Search for the cell housing the specified text and yield its [X, Y] center coordinate. 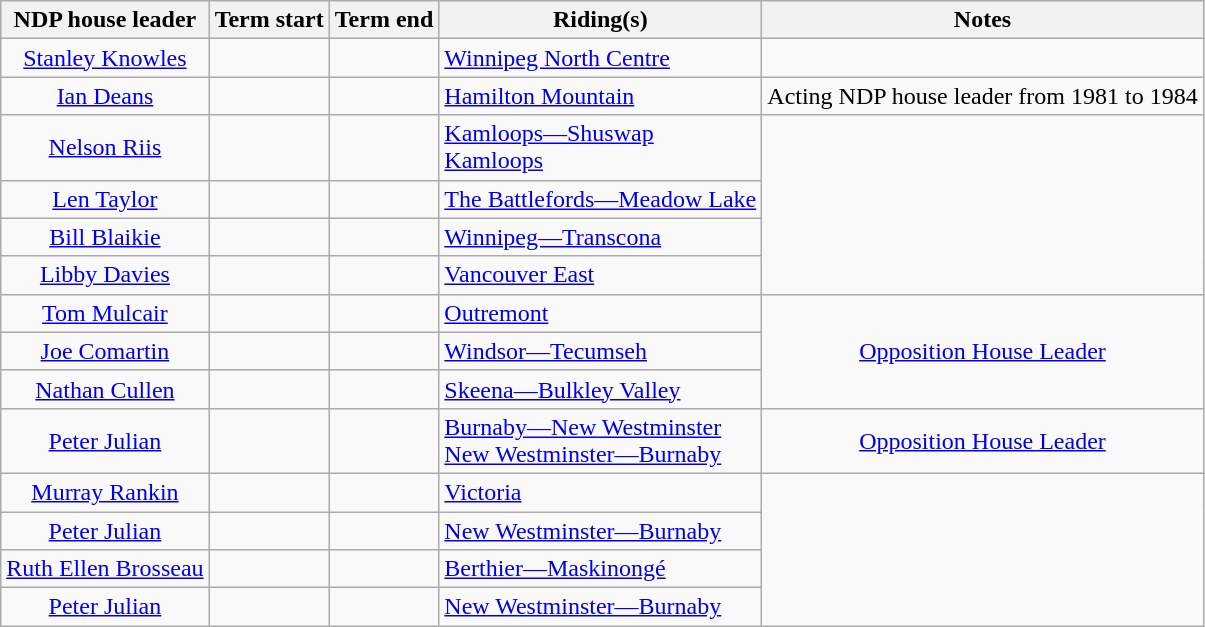
Skeena—Bulkley Valley [600, 389]
Winnipeg—Transcona [600, 237]
Victoria [600, 492]
Libby Davies [105, 275]
Tom Mulcair [105, 313]
Joe Comartin [105, 351]
Vancouver East [600, 275]
Term start [269, 20]
Nathan Cullen [105, 389]
The Battlefords—Meadow Lake [600, 199]
Burnaby—New Westminster New Westminster—Burnaby [600, 440]
Hamilton Mountain [600, 96]
Ian Deans [105, 96]
Riding(s) [600, 20]
Term end [384, 20]
Outremont [600, 313]
Acting NDP house leader from 1981 to 1984 [982, 96]
Bill Blaikie [105, 237]
Murray Rankin [105, 492]
Notes [982, 20]
Berthier—Maskinongé [600, 569]
NDP house leader [105, 20]
Len Taylor [105, 199]
Stanley Knowles [105, 58]
Windsor—Tecumseh [600, 351]
Winnipeg North Centre [600, 58]
Kamloops—Shuswap Kamloops [600, 148]
Ruth Ellen Brosseau [105, 569]
Nelson Riis [105, 148]
